Find where the given text appears and provide that cell's center as (x, y) coordinate. 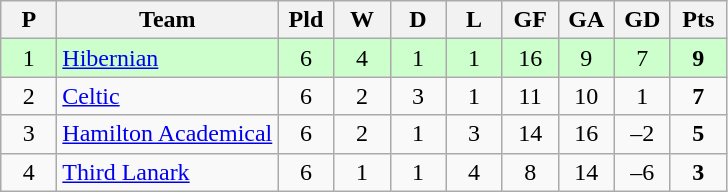
GD (642, 20)
GA (586, 20)
P (29, 20)
GF (530, 20)
Hibernian (168, 58)
–2 (642, 134)
–6 (642, 172)
8 (530, 172)
11 (530, 96)
W (362, 20)
Celtic (168, 96)
Hamilton Academical (168, 134)
Third Lanark (168, 172)
Team (168, 20)
Pts (698, 20)
L (474, 20)
Pld (306, 20)
D (418, 20)
5 (698, 134)
10 (586, 96)
